Scan for the cell matching the given text and deliver its (x, y) coordinate at center. 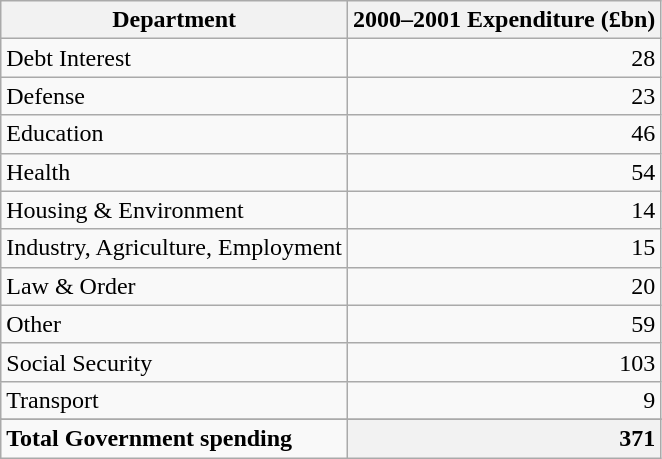
28 (504, 58)
23 (504, 96)
14 (504, 210)
Health (174, 172)
Social Security (174, 362)
Industry, Agriculture, Employment (174, 248)
46 (504, 134)
Transport (174, 400)
54 (504, 172)
Defense (174, 96)
9 (504, 400)
Debt Interest (174, 58)
371 (504, 438)
2000–2001 Expenditure (£bn) (504, 20)
Other (174, 324)
15 (504, 248)
20 (504, 286)
103 (504, 362)
Department (174, 20)
59 (504, 324)
Housing & Environment (174, 210)
Education (174, 134)
Total Government spending (174, 438)
Law & Order (174, 286)
